Find where the given text appears and provide that cell's center as [x, y] coordinate. 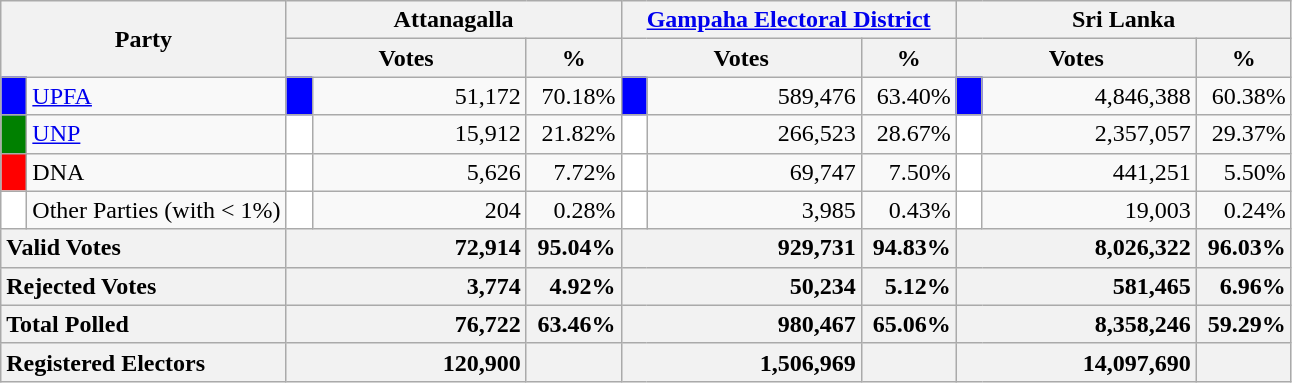
51,172 [419, 96]
0.43% [908, 210]
266,523 [754, 134]
3,774 [406, 286]
72,914 [406, 248]
3,985 [754, 210]
Gampaha Electoral District [788, 20]
63.46% [574, 324]
UPFA [156, 96]
69,747 [754, 172]
Registered Electors [144, 362]
28.67% [908, 134]
76,722 [406, 324]
21.82% [574, 134]
8,026,322 [1076, 248]
DNA [156, 172]
19,003 [1089, 210]
120,900 [406, 362]
980,467 [741, 324]
Rejected Votes [144, 286]
Party [144, 39]
59.29% [1244, 324]
Other Parties (with < 1%) [156, 210]
1,506,969 [741, 362]
589,476 [754, 96]
0.24% [1244, 210]
15,912 [419, 134]
2,357,057 [1089, 134]
63.40% [908, 96]
7.50% [908, 172]
Valid Votes [144, 248]
50,234 [741, 286]
6.96% [1244, 286]
95.04% [574, 248]
581,465 [1076, 286]
14,097,690 [1076, 362]
4,846,388 [1089, 96]
94.83% [908, 248]
96.03% [1244, 248]
5.12% [908, 286]
5,626 [419, 172]
Sri Lanka [1124, 20]
Total Polled [144, 324]
204 [419, 210]
4.92% [574, 286]
7.72% [574, 172]
0.28% [574, 210]
Attanagalla [454, 20]
29.37% [1244, 134]
65.06% [908, 324]
60.38% [1244, 96]
441,251 [1089, 172]
UNP [156, 134]
8,358,246 [1076, 324]
5.50% [1244, 172]
70.18% [574, 96]
929,731 [741, 248]
